Extract the (X, Y) coordinate from the center of the cell holding the provided text.  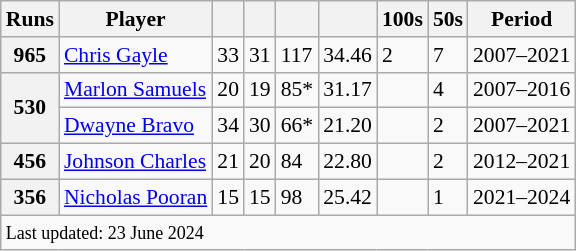
22.80 (348, 162)
85* (298, 90)
21.20 (348, 126)
Period (522, 19)
100s (402, 19)
Nicholas Pooran (136, 197)
1 (448, 197)
30 (260, 126)
21 (228, 162)
19 (260, 90)
4 (448, 90)
Chris Gayle (136, 55)
31 (260, 55)
965 (30, 55)
2012–2021 (522, 162)
Player (136, 19)
117 (298, 55)
Dwayne Bravo (136, 126)
Runs (30, 19)
2021–2024 (522, 197)
25.42 (348, 197)
34.46 (348, 55)
98 (298, 197)
Johnson Charles (136, 162)
66* (298, 126)
Marlon Samuels (136, 90)
31.17 (348, 90)
33 (228, 55)
456 (30, 162)
Last updated: 23 June 2024 (288, 233)
530 (30, 108)
84 (298, 162)
7 (448, 55)
356 (30, 197)
50s (448, 19)
34 (228, 126)
2007–2016 (522, 90)
